From the cell containing the given text, extract its center point as [x, y] coordinate. 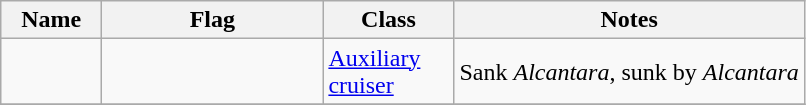
Class [388, 20]
Flag [212, 20]
Auxiliary cruiser [388, 72]
Notes [629, 20]
Name [52, 20]
Sank Alcantara, sunk by Alcantara [629, 72]
